Identify which cell holds the provided text, then report its [x, y] central coordinate. 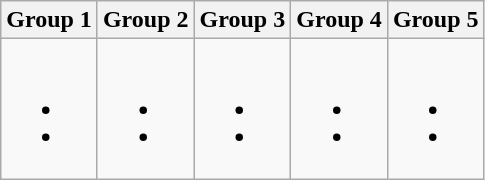
Group 5 [436, 20]
Group 4 [340, 20]
Group 1 [50, 20]
Group 2 [146, 20]
Group 3 [242, 20]
